Determine the [x, y] coordinate at the center of the cell enclosing the given text.  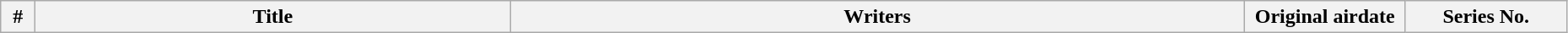
Series No. [1486, 17]
Original airdate [1324, 17]
Writers [877, 17]
# [19, 17]
Title [273, 17]
